For the text-containing cell, return its midpoint in [x, y] coordinate format. 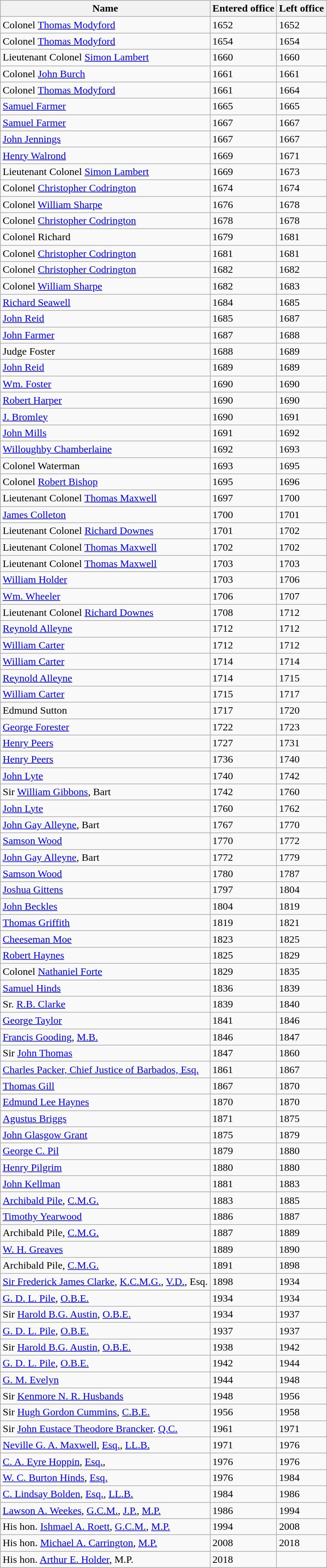
Lawson A. Weekes, G.C.M., J.P., M.P. [106, 1510]
1676 [244, 205]
Left office [302, 9]
1720 [302, 710]
1664 [302, 90]
1881 [244, 1184]
John Jennings [106, 139]
Richard Seawell [106, 302]
Charles Packer, Chief Justice of Barbados, Esq. [106, 1070]
John Farmer [106, 335]
1780 [244, 874]
Colonel Waterman [106, 465]
C. A. Eyre Hoppin, Esq., [106, 1461]
His hon. Michael A. Carrington, M.P. [106, 1543]
Colonel Richard [106, 237]
1736 [244, 760]
1961 [244, 1429]
Henry Pilgrim [106, 1167]
G. M. Evelyn [106, 1380]
James Colleton [106, 515]
Sir Hugh Gordon Cummins, C.B.E. [106, 1412]
1938 [244, 1347]
Samuel Hinds [106, 988]
Colonel Robert Bishop [106, 482]
Thomas Griffith [106, 923]
Sir John Eustace Theodore Brancker. Q.C. [106, 1429]
W. C. Burton Hinds, Esq. [106, 1478]
John Mills [106, 433]
C. Lindsay Bolden, Esq., LL.B. [106, 1494]
1679 [244, 237]
1671 [302, 155]
1891 [244, 1266]
John Kellman [106, 1184]
1727 [244, 743]
Edmund Sutton [106, 710]
1779 [302, 857]
Name [106, 9]
John Beckles [106, 906]
Neville G. A. Maxwell, Esq., LL.B. [106, 1445]
Sir John Thomas [106, 1053]
1958 [302, 1412]
1885 [302, 1200]
Sr. R.B. Clarke [106, 1004]
Sir William Gibbons, Bart [106, 792]
1890 [302, 1249]
Wm. Foster [106, 384]
Willoughby Chamberlaine [106, 449]
Robert Haynes [106, 955]
1840 [302, 1004]
George Taylor [106, 1021]
Thomas Gill [106, 1086]
1707 [302, 596]
J. Bromley [106, 416]
Sir Kenmore N. R. Husbands [106, 1396]
Joshua Gittens [106, 890]
Francis Gooding, M.B. [106, 1037]
His hon. Arthur E. Holder, M.P. [106, 1559]
1861 [244, 1070]
1860 [302, 1053]
1871 [244, 1119]
1836 [244, 988]
1722 [244, 727]
1731 [302, 743]
Colonel Nathaniel Forte [106, 971]
Robert Harper [106, 400]
Colonel John Burch [106, 74]
1767 [244, 825]
George Forester [106, 727]
Sir Frederick James Clarke, K.C.M.G., V.D., Esq. [106, 1282]
W. H. Greaves [106, 1249]
1886 [244, 1216]
William Holder [106, 580]
1821 [302, 923]
1835 [302, 971]
Timothy Yearwood [106, 1216]
George C. Pil [106, 1151]
Judge Foster [106, 351]
Wm. Wheeler [106, 596]
1684 [244, 302]
John Glasgow Grant [106, 1135]
1708 [244, 612]
Entered office [244, 9]
1787 [302, 874]
Cheeseman Moe [106, 939]
1683 [302, 286]
1723 [302, 727]
Henry Walrond [106, 155]
His hon. Ishmael A. Roett, G.C.M., M.P. [106, 1527]
1762 [302, 808]
1841 [244, 1021]
1673 [302, 172]
1696 [302, 482]
1797 [244, 890]
Agustus Briggs [106, 1119]
1697 [244, 498]
1823 [244, 939]
Edmund Lee Haynes [106, 1102]
